Capture the cell that displays the provided text and extract its [X, Y] central coordinate. 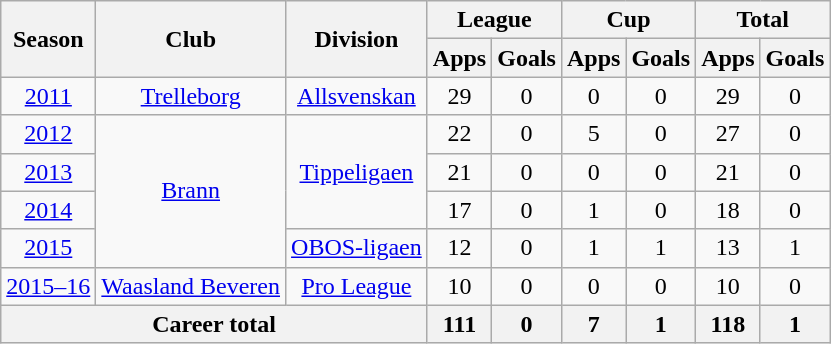
5 [593, 134]
Cup [628, 20]
27 [728, 134]
Tippeligaen [357, 172]
Pro League [357, 286]
2013 [48, 172]
111 [459, 324]
Career total [214, 324]
12 [459, 248]
Season [48, 39]
Division [357, 39]
2014 [48, 210]
13 [728, 248]
Trelleborg [191, 96]
Waasland Beveren [191, 286]
OBOS-ligaen [357, 248]
2012 [48, 134]
118 [728, 324]
2015 [48, 248]
7 [593, 324]
Allsvenskan [357, 96]
Brann [191, 191]
18 [728, 210]
2011 [48, 96]
22 [459, 134]
Total [763, 20]
2015–16 [48, 286]
Club [191, 39]
17 [459, 210]
League [494, 20]
